From the cell containing the given text, extract its center point as [x, y] coordinate. 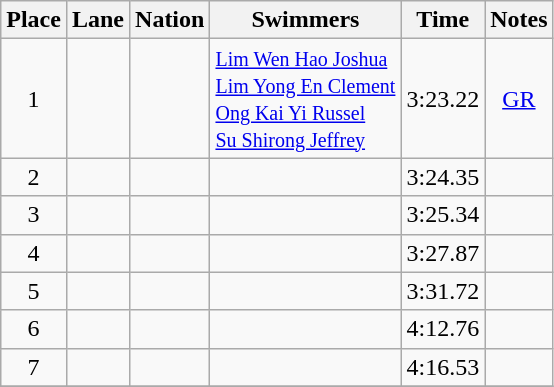
3:24.35 [443, 177]
4:16.53 [443, 367]
2 [34, 177]
3:31.72 [443, 291]
Place [34, 20]
3:27.87 [443, 253]
3:23.22 [443, 98]
6 [34, 329]
Lim Wen Hao Joshua Lim Yong En Clement Ong Kai Yi Russel Su Shirong Jeffrey [306, 98]
Time [443, 20]
4 [34, 253]
4:12.76 [443, 329]
GR [519, 98]
3:25.34 [443, 215]
Nation [170, 20]
7 [34, 367]
Swimmers [306, 20]
3 [34, 215]
Notes [519, 20]
5 [34, 291]
Lane [98, 20]
1 [34, 98]
